Detect which cell encompasses the target text, then output its [X, Y] center coordinate. 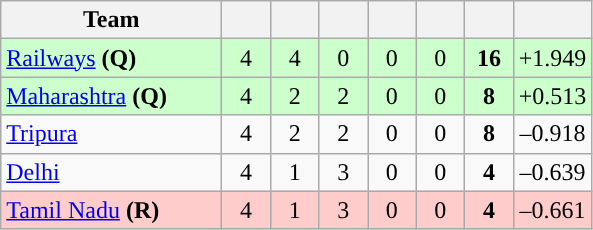
+0.513 [552, 96]
Team [112, 20]
–0.639 [552, 172]
–0.661 [552, 210]
Tripura [112, 134]
Maharashtra (Q) [112, 96]
Railways (Q) [112, 58]
Delhi [112, 172]
16 [490, 58]
–0.918 [552, 134]
Tamil Nadu (R) [112, 210]
+1.949 [552, 58]
